Identify which cell holds the provided text, then report its (x, y) central coordinate. 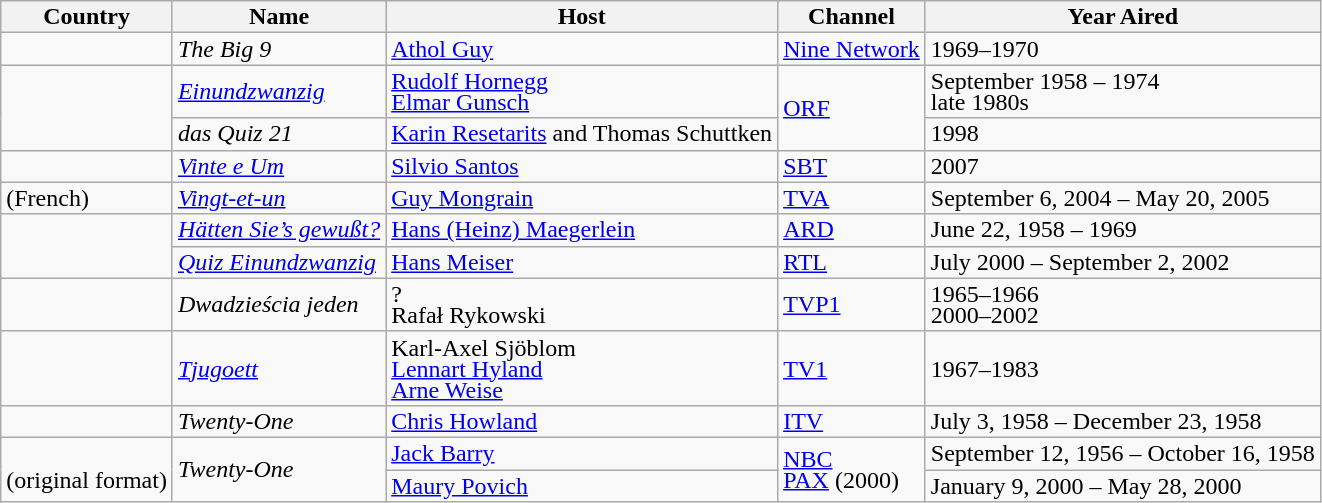
Dwadzieścia jeden (278, 304)
Karl-Axel SjöblomLennart HylandArne Weise (582, 368)
July 3, 1958 – December 23, 1958 (1122, 421)
?Rafał Rykowski (582, 304)
June 22, 1958 – 1969 (1122, 230)
January 9, 2000 – May 28, 2000 (1122, 486)
(original format) (87, 469)
Rudolf HorneggElmar Gunsch (582, 92)
Host (582, 17)
September 6, 2004 – May 20, 2005 (1122, 198)
1965–19662000–2002 (1122, 304)
Karin Resetarits and Thomas Schuttken (582, 134)
Silvio Santos (582, 166)
Vinte e Um (278, 166)
1969–1970 (1122, 49)
TVP1 (852, 304)
ARD (852, 230)
Einundzwanzig (278, 92)
Maury Povich (582, 486)
Guy Mongrain (582, 198)
RTL (852, 262)
Jack Barry (582, 453)
das Quiz 21 (278, 134)
Athol Guy (582, 49)
Vingt-et-un (278, 198)
SBT (852, 166)
TVA (852, 198)
The Big 9 (278, 49)
1967–1983 (1122, 368)
Quiz Einundzwanzig (278, 262)
ITV (852, 421)
Chris Howland (582, 421)
July 2000 – September 2, 2002 (1122, 262)
Nine Network (852, 49)
Hans Meiser (582, 262)
1998 (1122, 134)
NBCPAX (2000) (852, 469)
2007 (1122, 166)
Hätten Sie’s gewußt? (278, 230)
Year Aired (1122, 17)
Channel (852, 17)
September 1958 – 1974late 1980s (1122, 92)
Tjugoett (278, 368)
(French) (87, 198)
September 12, 1956 – October 16, 1958 (1122, 453)
Country (87, 17)
Name (278, 17)
ORF (852, 108)
TV1 (852, 368)
Hans (Heinz) Maegerlein (582, 230)
